Return (X, Y) of the center of cell containing provided text 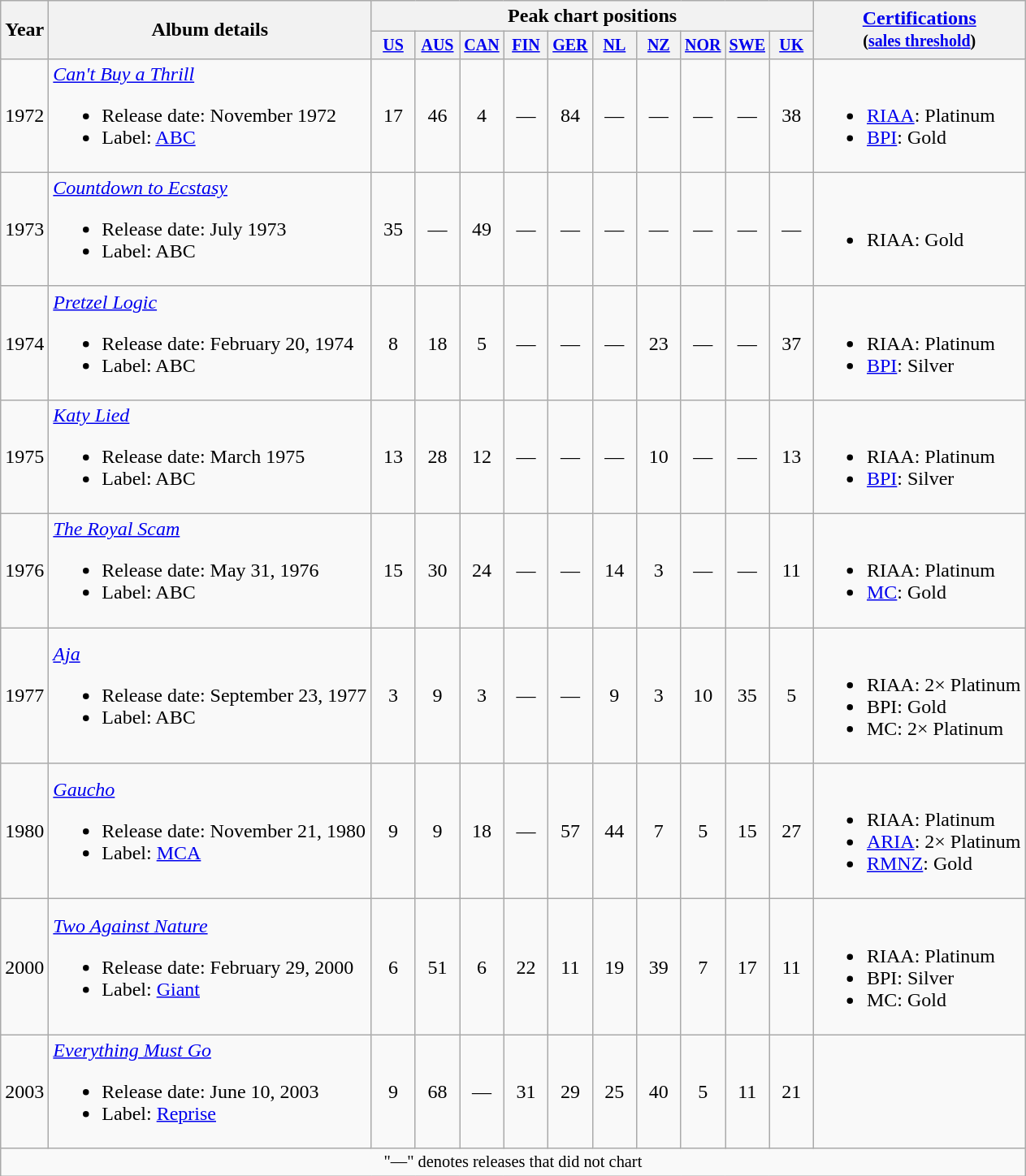
14 (614, 571)
21 (791, 1092)
1973 (24, 229)
RIAA: PlatinumARIA: 2× PlatinumRMNZ: Gold (920, 832)
Album details (210, 30)
46 (437, 115)
1976 (24, 571)
Pretzel LogicRelease date: February 20, 1974Label: ABC (210, 343)
Year (24, 30)
NOR (703, 45)
40 (659, 1092)
22 (526, 966)
44 (614, 832)
51 (437, 966)
1972 (24, 115)
GauchoRelease date: November 21, 1980Label: MCA (210, 832)
FIN (526, 45)
39 (659, 966)
4 (482, 115)
GER (570, 45)
2003 (24, 1092)
84 (570, 115)
12 (482, 456)
RIAA: Gold (920, 229)
Two Against NatureRelease date: February 29, 2000Label: Giant (210, 966)
8 (393, 343)
Everything Must GoRelease date: June 10, 2003Label: Reprise (210, 1092)
Katy LiedRelease date: March 1975Label: ABC (210, 456)
The Royal ScamRelease date: May 31, 1976Label: ABC (210, 571)
28 (437, 456)
29 (570, 1092)
AUS (437, 45)
2000 (24, 966)
68 (437, 1092)
24 (482, 571)
27 (791, 832)
RIAA: PlatinumBPI: SilverMC: Gold (920, 966)
31 (526, 1092)
RIAA: PlatinumMC: Gold (920, 571)
Peak chart positions (593, 16)
US (393, 45)
1977 (24, 695)
38 (791, 115)
RIAA: 2× PlatinumBPI: GoldMC: 2× Platinum (920, 695)
CAN (482, 45)
37 (791, 343)
Countdown to EcstasyRelease date: July 1973Label: ABC (210, 229)
Can't Buy a ThrillRelease date: November 1972Label: ABC (210, 115)
1974 (24, 343)
57 (570, 832)
30 (437, 571)
49 (482, 229)
19 (614, 966)
NZ (659, 45)
AjaRelease date: September 23, 1977Label: ABC (210, 695)
1980 (24, 832)
25 (614, 1092)
UK (791, 45)
"—" denotes releases that did not chart (513, 1162)
1975 (24, 456)
NL (614, 45)
23 (659, 343)
SWE (747, 45)
Certifications(sales threshold) (920, 30)
RIAA: PlatinumBPI: Gold (920, 115)
